Return (X, Y) of the center of cell containing provided text 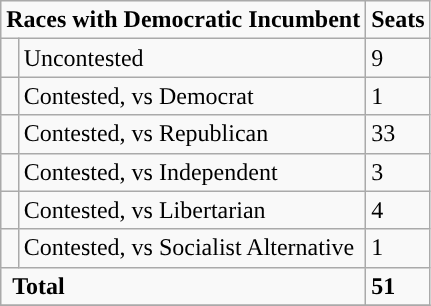
Contested, vs Independent (192, 172)
4 (398, 210)
Seats (398, 20)
51 (398, 286)
Total (184, 286)
Contested, vs Socialist Alternative (192, 248)
3 (398, 172)
Contested, vs Libertarian (192, 210)
9 (398, 58)
Uncontested (192, 58)
Contested, vs Democrat (192, 96)
33 (398, 134)
Races with Democratic Incumbent (184, 20)
Contested, vs Republican (192, 134)
